Identify which cell holds the provided text, then report its [x, y] central coordinate. 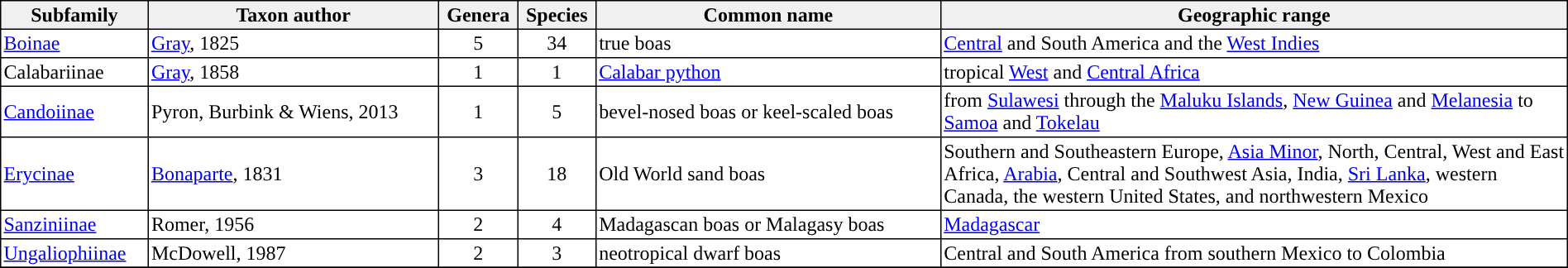
Geographic range [1254, 15]
Madagascar [1254, 224]
true boas [767, 43]
Species [557, 15]
Ungaliophiinae [74, 253]
Calabariinae [74, 72]
Romer, 1956 [293, 224]
tropical West and Central Africa [1254, 72]
Candoiinae [74, 112]
Erycinae [74, 174]
Taxon author [293, 15]
18 [557, 174]
Genera [478, 15]
Boinae [74, 43]
Gray, 1858 [293, 72]
Central and South America from southern Mexico to Colombia [1254, 253]
from Sulawesi through the Maluku Islands, New Guinea and Melanesia to Samoa and Tokelau [1254, 112]
Madagascan boas or Malagasy boas [767, 224]
4 [557, 224]
Central and South America and the West Indies [1254, 43]
Sanziniinae [74, 224]
Old World sand boas [767, 174]
34 [557, 43]
Bonaparte, 1831 [293, 174]
neotropical dwarf boas [767, 253]
Subfamily [74, 15]
bevel-nosed boas or keel-scaled boas [767, 112]
Gray, 1825 [293, 43]
Common name [767, 15]
Pyron, Burbink & Wiens, 2013 [293, 112]
McDowell, 1987 [293, 253]
Calabar python [767, 72]
